Pinpoint the cell where the given text exists, returning its [x, y] midpoint coordinate. 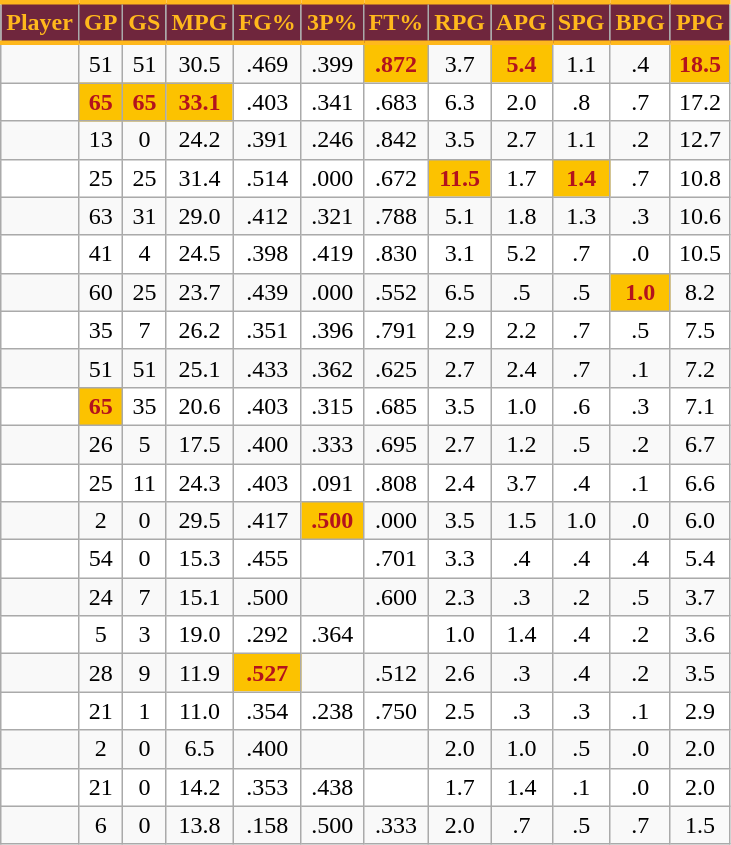
1.8 [522, 216]
4 [144, 254]
.315 [332, 406]
14.2 [200, 787]
.683 [396, 102]
26.2 [200, 330]
30.5 [200, 63]
1.2 [522, 444]
7.2 [700, 368]
15.3 [200, 559]
29.5 [200, 521]
GS [144, 22]
13 [100, 140]
.417 [267, 521]
11 [144, 483]
.672 [396, 178]
18.5 [700, 63]
6 [100, 825]
.433 [267, 368]
41 [100, 254]
MPG [200, 22]
.527 [267, 673]
.455 [267, 559]
54 [100, 559]
24.5 [200, 254]
25.1 [200, 368]
10.6 [700, 216]
6.3 [460, 102]
17.5 [200, 444]
.600 [396, 597]
19.0 [200, 635]
.439 [267, 292]
26 [100, 444]
.512 [396, 673]
.788 [396, 216]
SPG [581, 22]
.625 [396, 368]
23.7 [200, 292]
.872 [396, 63]
10.5 [700, 254]
3P% [332, 22]
17.2 [700, 102]
63 [100, 216]
FT% [396, 22]
.292 [267, 635]
.685 [396, 406]
RPG [460, 22]
PPG [700, 22]
.321 [332, 216]
.398 [267, 254]
.438 [332, 787]
.246 [332, 140]
FG% [267, 22]
15.1 [200, 597]
3.1 [460, 254]
.362 [332, 368]
.842 [396, 140]
.514 [267, 178]
.830 [396, 254]
APG [522, 22]
GP [100, 22]
11.9 [200, 673]
24 [100, 597]
3.6 [700, 635]
.419 [332, 254]
.412 [267, 216]
.750 [396, 711]
.808 [396, 483]
.091 [332, 483]
1.3 [581, 216]
.354 [267, 711]
20.6 [200, 406]
29.0 [200, 216]
3 [144, 635]
6.6 [700, 483]
33.1 [200, 102]
.695 [396, 444]
.341 [332, 102]
13.8 [200, 825]
31 [144, 216]
24.2 [200, 140]
.469 [267, 63]
9 [144, 673]
.399 [332, 63]
.353 [267, 787]
BPG [640, 22]
1 [144, 711]
.6 [581, 406]
.701 [396, 559]
60 [100, 292]
.238 [332, 711]
6.7 [700, 444]
2.6 [460, 673]
2.5 [460, 711]
.158 [267, 825]
3.3 [460, 559]
2.2 [522, 330]
12.7 [700, 140]
5.1 [460, 216]
11.0 [200, 711]
28 [100, 673]
.391 [267, 140]
6.0 [700, 521]
.351 [267, 330]
.364 [332, 635]
.791 [396, 330]
8.2 [700, 292]
24.3 [200, 483]
7.1 [700, 406]
7.5 [700, 330]
.396 [332, 330]
31.4 [200, 178]
5.2 [522, 254]
.8 [581, 102]
Player [40, 22]
2.3 [460, 597]
11.5 [460, 178]
.552 [396, 292]
10.8 [700, 178]
